Determine the (x, y) coordinate at the center of the cell enclosing the given text.  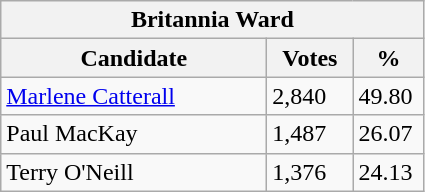
Paul MacKay (134, 134)
2,840 (310, 96)
24.13 (388, 172)
1,487 (310, 134)
1,376 (310, 172)
26.07 (388, 134)
49.80 (388, 96)
Votes (310, 58)
Britannia Ward (212, 20)
Terry O'Neill (134, 172)
Candidate (134, 58)
% (388, 58)
Marlene Catterall (134, 96)
